Search for the cell housing the specified text and yield its [x, y] center coordinate. 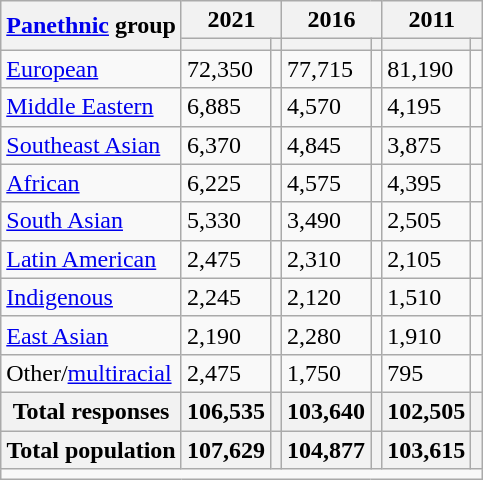
2,505 [426, 221]
4,395 [426, 183]
2,120 [326, 297]
Latin American [92, 259]
106,535 [226, 411]
102,505 [426, 411]
4,570 [326, 107]
Panethnic group [92, 26]
103,640 [326, 411]
Southeast Asian [92, 145]
4,575 [326, 183]
103,615 [426, 449]
6,885 [226, 107]
3,875 [426, 145]
4,195 [426, 107]
1,910 [426, 335]
East Asian [92, 335]
Indigenous [92, 297]
72,350 [226, 69]
2021 [231, 20]
81,190 [426, 69]
Middle Eastern [92, 107]
African [92, 183]
1,750 [326, 373]
2016 [332, 20]
5,330 [226, 221]
6,225 [226, 183]
77,715 [326, 69]
European [92, 69]
4,845 [326, 145]
South Asian [92, 221]
795 [426, 373]
2011 [432, 20]
Total population [92, 449]
2,280 [326, 335]
104,877 [326, 449]
Other/multiracial [92, 373]
2,310 [326, 259]
107,629 [226, 449]
6,370 [226, 145]
2,105 [426, 259]
1,510 [426, 297]
3,490 [326, 221]
2,245 [226, 297]
2,190 [226, 335]
Total responses [92, 411]
